Pinpoint the cell where the given text exists, returning its (x, y) midpoint coordinate. 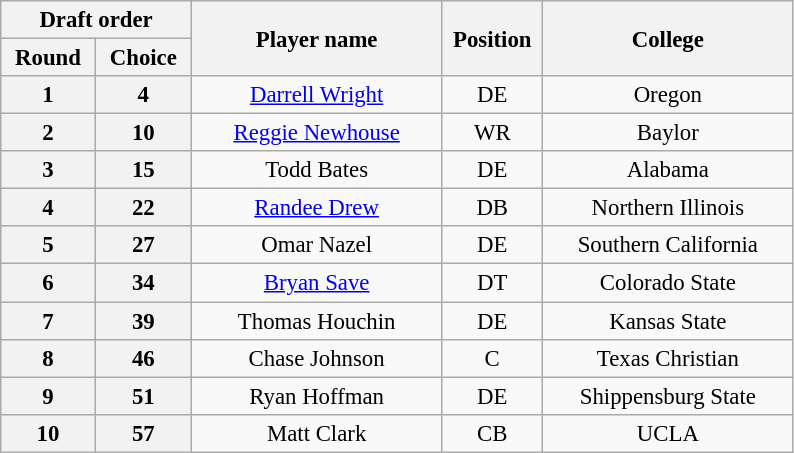
9 (48, 396)
27 (143, 245)
Southern California (668, 245)
DB (492, 208)
CB (492, 433)
C (492, 358)
15 (143, 170)
DT (492, 283)
Round (48, 58)
Kansas State (668, 321)
Todd Bates (316, 170)
Randee Drew (316, 208)
2 (48, 133)
Northern Illinois (668, 208)
Choice (143, 58)
UCLA (668, 433)
8 (48, 358)
College (668, 38)
6 (48, 283)
Bryan Save (316, 283)
5 (48, 245)
1 (48, 95)
Colorado State (668, 283)
Position (492, 38)
Draft order (96, 20)
Player name (316, 38)
Oregon (668, 95)
Shippensburg State (668, 396)
WR (492, 133)
57 (143, 433)
39 (143, 321)
Reggie Newhouse (316, 133)
7 (48, 321)
Baylor (668, 133)
51 (143, 396)
22 (143, 208)
Alabama (668, 170)
3 (48, 170)
Matt Clark (316, 433)
Texas Christian (668, 358)
Darrell Wright (316, 95)
34 (143, 283)
Thomas Houchin (316, 321)
46 (143, 358)
Omar Nazel (316, 245)
Ryan Hoffman (316, 396)
Chase Johnson (316, 358)
